Locate the cell with the specified text and output its (X, Y) center coordinate. 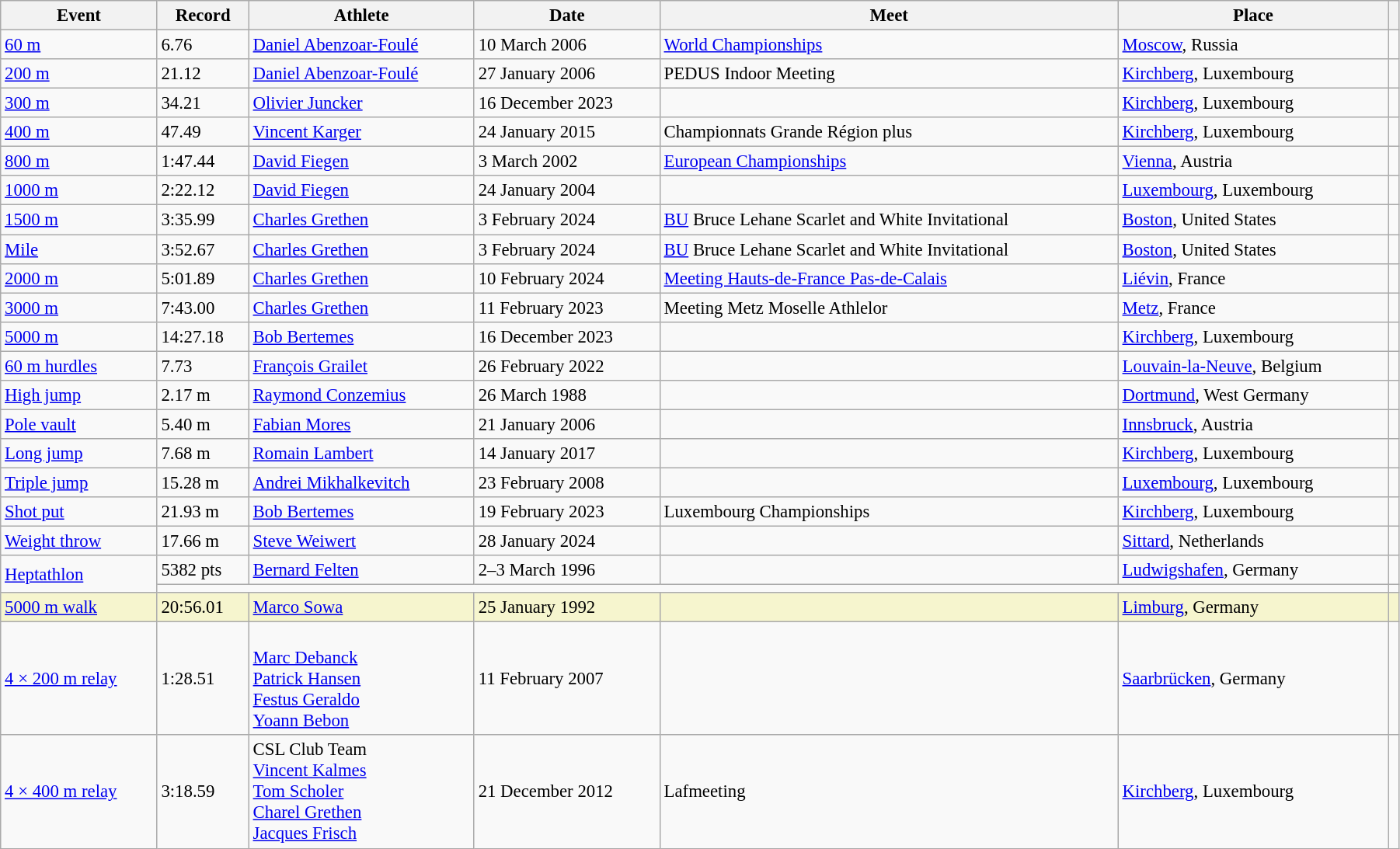
Dortmund, West Germany (1252, 395)
Triple jump (79, 482)
World Championships (889, 45)
Ludwigshafen, Germany (1252, 570)
1:47.44 (203, 162)
Pole vault (79, 424)
24 January 2015 (567, 132)
21.93 m (203, 512)
Record (203, 16)
Shot put (79, 512)
Fabian Mores (361, 424)
Marc DebanckPatrick HansenFestus GeraldoYoann Bebon (361, 679)
Vienna, Austria (1252, 162)
20:56.01 (203, 607)
3 March 2002 (567, 162)
21.12 (203, 74)
60 m (79, 45)
5.40 m (203, 424)
800 m (79, 162)
Innsbruck, Austria (1252, 424)
Liévin, France (1252, 278)
3:35.99 (203, 220)
25 January 1992 (567, 607)
European Championships (889, 162)
4 × 400 m relay (79, 792)
1:28.51 (203, 679)
Heptathlon (79, 574)
Saarbrücken, Germany (1252, 679)
2:22.12 (203, 190)
26 March 1988 (567, 395)
34.21 (203, 103)
5:01.89 (203, 278)
7.68 m (203, 454)
10 February 2024 (567, 278)
17.66 m (203, 541)
23 February 2008 (567, 482)
Weight throw (79, 541)
Louvain-la-Neuve, Belgium (1252, 366)
4 × 200 m relay (79, 679)
Olivier Juncker (361, 103)
7:43.00 (203, 308)
1500 m (79, 220)
3:18.59 (203, 792)
Marco Sowa (361, 607)
400 m (79, 132)
2000 m (79, 278)
3:52.67 (203, 249)
28 January 2024 (567, 541)
Luxembourg Championships (889, 512)
19 February 2023 (567, 512)
24 January 2004 (567, 190)
5000 m walk (79, 607)
Sittard, Netherlands (1252, 541)
7.73 (203, 366)
6.76 (203, 45)
14 January 2017 (567, 454)
11 February 2023 (567, 308)
Meet (889, 16)
300 m (79, 103)
200 m (79, 74)
10 March 2006 (567, 45)
11 February 2007 (567, 679)
Romain Lambert (361, 454)
3000 m (79, 308)
Meeting Hauts-de-France Pas-de-Calais (889, 278)
Limburg, Germany (1252, 607)
Metz, France (1252, 308)
21 December 2012 (567, 792)
Bernard Felten (361, 570)
Raymond Conzemius (361, 395)
Event (79, 16)
27 January 2006 (567, 74)
2–3 March 1996 (567, 570)
Moscow, Russia (1252, 45)
Championnats Grande Région plus (889, 132)
Place (1252, 16)
Mile (79, 249)
Date (567, 16)
PEDUS Indoor Meeting (889, 74)
Lafmeeting (889, 792)
Athlete (361, 16)
1000 m (79, 190)
Meeting Metz Moselle Athlelor (889, 308)
47.49 (203, 132)
60 m hurdles (79, 366)
CSL Club TeamVincent KalmesTom ScholerCharel GrethenJacques Frisch (361, 792)
Long jump (79, 454)
21 January 2006 (567, 424)
15.28 m (203, 482)
Steve Weiwert (361, 541)
26 February 2022 (567, 366)
5382 pts (203, 570)
2.17 m (203, 395)
Vincent Karger (361, 132)
Andrei Mikhalkevitch (361, 482)
14:27.18 (203, 336)
High jump (79, 395)
5000 m (79, 336)
François Grailet (361, 366)
